Search for the cell housing the specified text and yield its (X, Y) center coordinate. 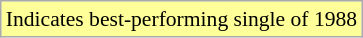
Indicates best-performing single of 1988 (182, 19)
